From the cell containing the given text, extract its center point as (x, y) coordinate. 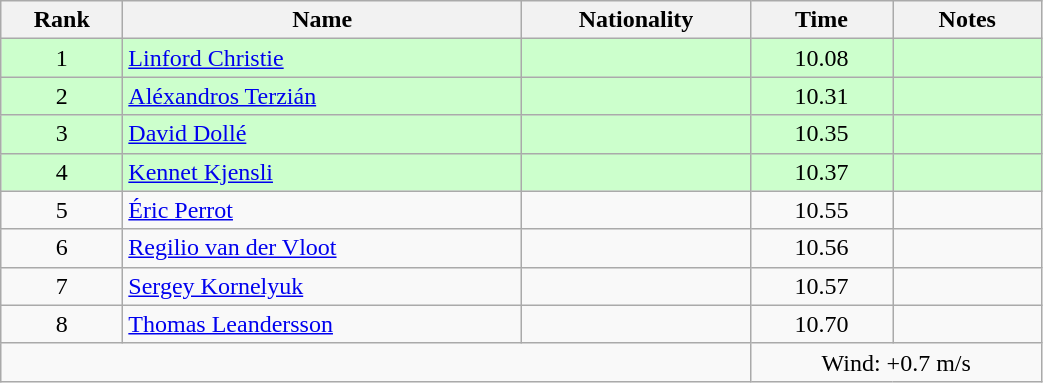
10.57 (821, 286)
5 (62, 210)
10.08 (821, 58)
10.35 (821, 134)
Aléxandros Terzián (322, 96)
Name (322, 20)
Rank (62, 20)
Wind: +0.7 m/s (896, 362)
8 (62, 324)
10.56 (821, 248)
10.37 (821, 172)
David Dollé (322, 134)
Time (821, 20)
2 (62, 96)
Éric Perrot (322, 210)
4 (62, 172)
Kennet Kjensli (322, 172)
Sergey Kornelyuk (322, 286)
1 (62, 58)
10.31 (821, 96)
10.70 (821, 324)
Notes (967, 20)
7 (62, 286)
Linford Christie (322, 58)
10.55 (821, 210)
3 (62, 134)
Regilio van der Vloot (322, 248)
Thomas Leandersson (322, 324)
Nationality (636, 20)
6 (62, 248)
